Return [x, y] of the center of cell containing provided text 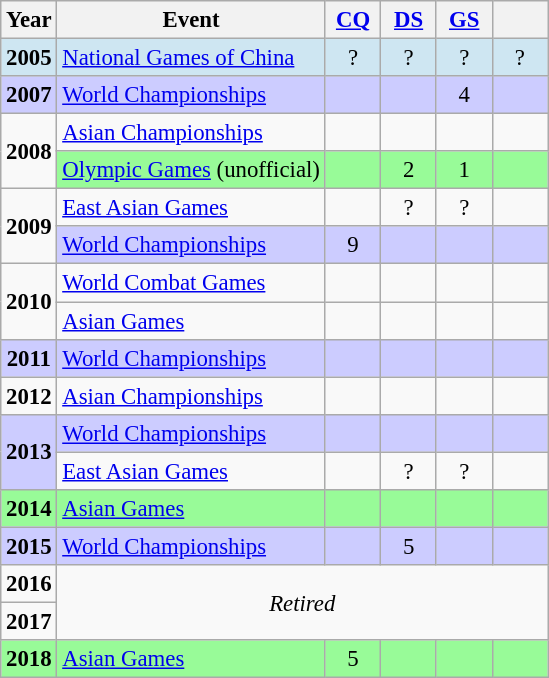
2011 [29, 358]
2015 [29, 546]
2008 [29, 152]
1 [464, 170]
2 [409, 170]
2016 [29, 584]
CQ [353, 20]
4 [464, 95]
2018 [29, 659]
2013 [29, 452]
2012 [29, 396]
2010 [29, 302]
2014 [29, 509]
Event [191, 20]
2005 [29, 58]
Retired [302, 602]
9 [353, 245]
2009 [29, 226]
2017 [29, 621]
2007 [29, 95]
GS [464, 20]
Year [29, 20]
World Combat Games [191, 283]
DS [409, 20]
Olympic Games (unofficial) [191, 170]
National Games of China [191, 58]
